Capture the cell that displays the provided text and extract its [X, Y] central coordinate. 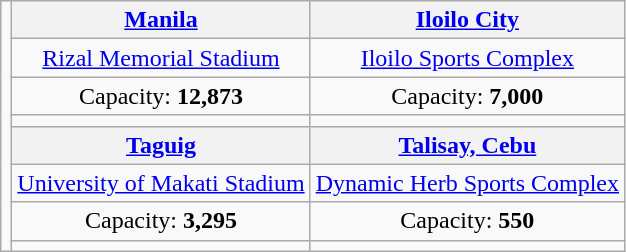
University of Makati Stadium [161, 183]
Capacity: 3,295 [161, 221]
Capacity: 12,873 [161, 96]
Iloilo Sports Complex [467, 58]
Capacity: 550 [467, 221]
Capacity: 7,000 [467, 96]
Taguig [161, 145]
Iloilo City [467, 20]
Manila [161, 20]
Talisay, Cebu [467, 145]
Rizal Memorial Stadium [161, 58]
Dynamic Herb Sports Complex [467, 183]
